Extract the (x, y) coordinate from the center of the cell holding the provided text.  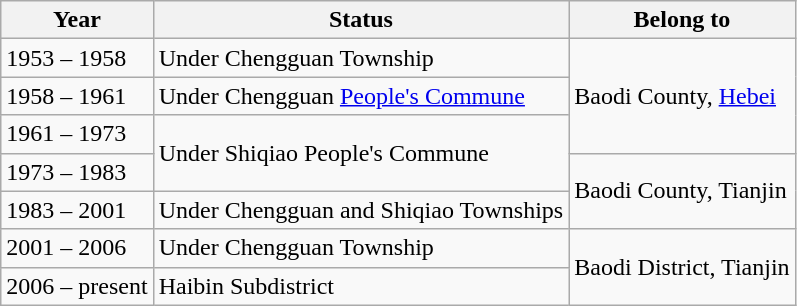
1983 – 2001 (77, 210)
1973 – 1983 (77, 172)
Belong to (682, 20)
1953 – 1958 (77, 58)
Baodi County, Hebei (682, 96)
2001 – 2006 (77, 248)
2006 – present (77, 286)
Status (361, 20)
Under Chengguan and Shiqiao Townships (361, 210)
1961 – 1973 (77, 134)
1958 – 1961 (77, 96)
Under Shiqiao People's Commune (361, 153)
Haibin Subdistrict (361, 286)
Baodi District, Tianjin (682, 267)
Baodi County, Tianjin (682, 191)
Under Chengguan People's Commune (361, 96)
Year (77, 20)
